Search for the cell housing the specified text and yield its [X, Y] center coordinate. 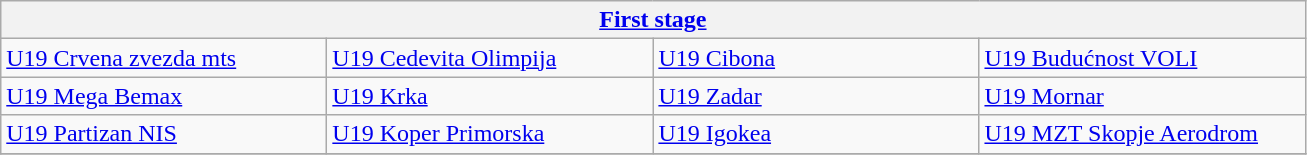
U19 MZT Skopje Aerodrom [1142, 134]
U19 Crvena zvezda mts [164, 58]
First stage [653, 20]
U19 Mornar [1142, 96]
U19 Zadar [816, 96]
U19 Igokea [816, 134]
U19 Partizan NIS [164, 134]
U19 Koper Primorska [490, 134]
U19 Budućnost VOLI [1142, 58]
U19 Mega Bemax [164, 96]
U19 Cedevita Olimpija [490, 58]
U19 Cibona [816, 58]
U19 Krka [490, 96]
